From the cell containing the given text, extract its center point as [x, y] coordinate. 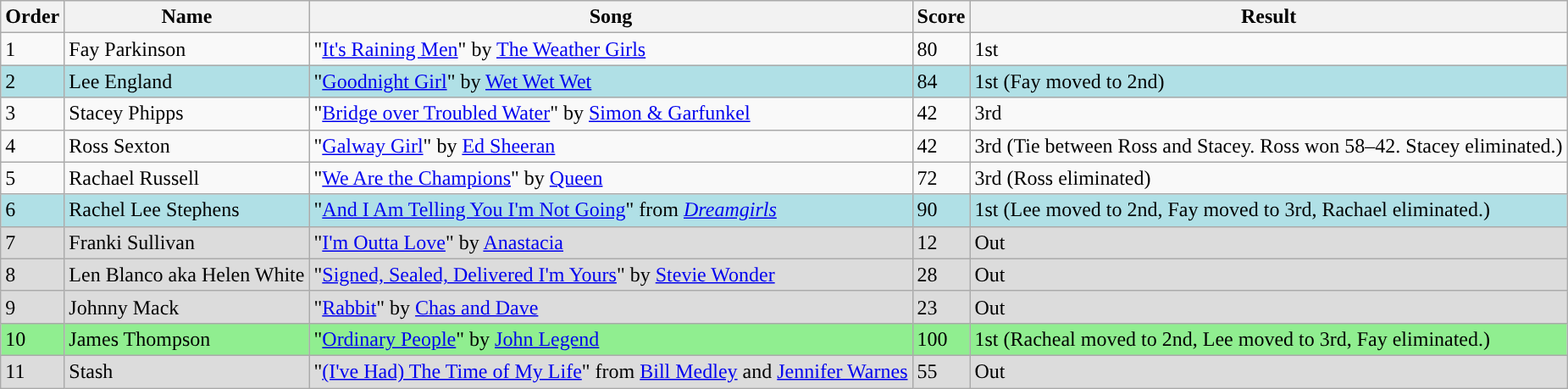
"We Are the Champions" by Queen [611, 178]
6 [32, 210]
5 [32, 178]
Ross Sexton [186, 146]
1st (Fay moved to 2nd) [1269, 81]
84 [941, 81]
9 [32, 307]
"Bridge over Troubled Water" by Simon & Garfunkel [611, 114]
Stash [186, 371]
"And I Am Telling You I'm Not Going" from Dreamgirls [611, 210]
Name [186, 17]
4 [32, 146]
"(I've Had) The Time of My Life" from Bill Medley and Jennifer Warnes [611, 371]
1st (Racheal moved to 2nd, Lee moved to 3rd, Fay eliminated.) [1269, 339]
11 [32, 371]
3rd (Ross eliminated) [1269, 178]
Johnny Mack [186, 307]
2 [32, 81]
"Rabbit" by Chas and Dave [611, 307]
"Galway Girl" by Ed Sheeran [611, 146]
James Thompson [186, 339]
"I'm Outta Love" by Anastacia [611, 242]
3rd [1269, 114]
28 [941, 275]
Lee England [186, 81]
"Ordinary People" by John Legend [611, 339]
Len Blanco aka Helen White [186, 275]
3rd (Tie between Ross and Stacey. Ross won 58–42. Stacey eliminated.) [1269, 146]
Rachel Lee Stephens [186, 210]
Song [611, 17]
1st [1269, 49]
12 [941, 242]
Result [1269, 17]
8 [32, 275]
"Goodnight Girl" by Wet Wet Wet [611, 81]
Fay Parkinson [186, 49]
Order [32, 17]
"It's Raining Men" by The Weather Girls [611, 49]
10 [32, 339]
Rachael Russell [186, 178]
23 [941, 307]
Stacey Phipps [186, 114]
Score [941, 17]
7 [32, 242]
72 [941, 178]
"Signed, Sealed, Delivered I'm Yours" by Stevie Wonder [611, 275]
1 [32, 49]
80 [941, 49]
Franki Sullivan [186, 242]
90 [941, 210]
1st (Lee moved to 2nd, Fay moved to 3rd, Rachael eliminated.) [1269, 210]
55 [941, 371]
3 [32, 114]
100 [941, 339]
